Output the (x, y) coordinate of the center of the cell containing the given text.  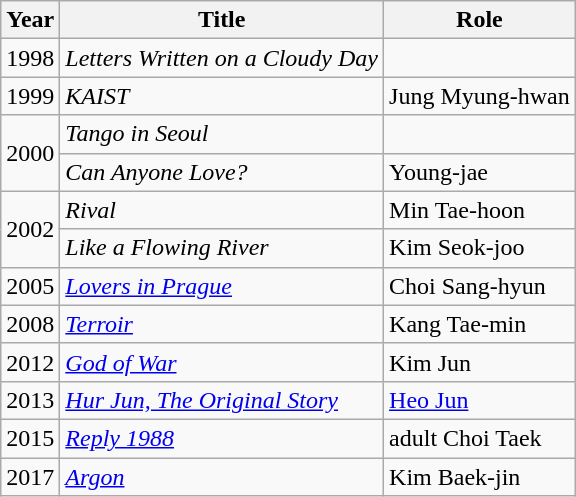
2000 (30, 153)
Title (222, 20)
Kim Seok-joo (480, 248)
2012 (30, 362)
Like a Flowing River (222, 248)
God of War (222, 362)
Tango in Seoul (222, 134)
Kang Tae-min (480, 324)
Year (30, 20)
2013 (30, 400)
Heo Jun (480, 400)
Terroir (222, 324)
1998 (30, 58)
Jung Myung-hwan (480, 96)
Min Tae-hoon (480, 210)
Rival (222, 210)
2002 (30, 229)
Choi Sang-hyun (480, 286)
Can Anyone Love? (222, 172)
Reply 1988 (222, 438)
adult Choi Taek (480, 438)
Kim Jun (480, 362)
Young-jae (480, 172)
1999 (30, 96)
Kim Baek-jin (480, 477)
2008 (30, 324)
2005 (30, 286)
Lovers in Prague (222, 286)
2015 (30, 438)
Role (480, 20)
2017 (30, 477)
Argon (222, 477)
Hur Jun, The Original Story (222, 400)
Letters Written on a Cloudy Day (222, 58)
KAIST (222, 96)
